Detect which cell encompasses the target text, then output its (X, Y) center coordinate. 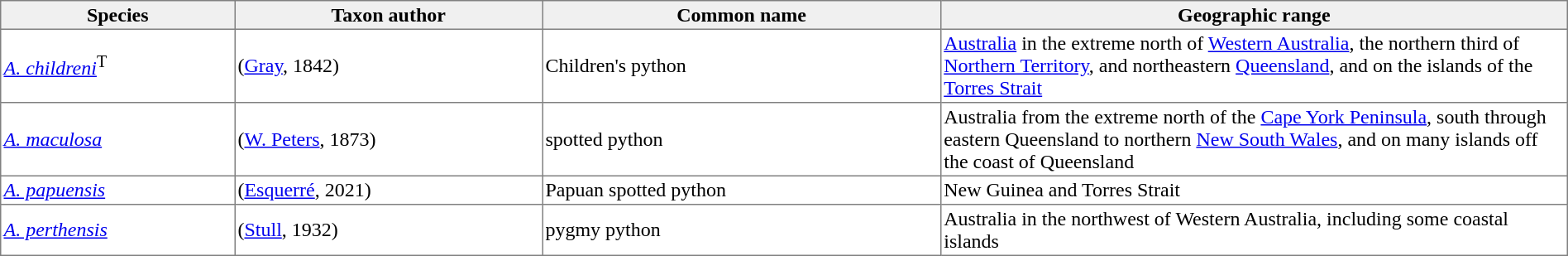
A. papuensis (117, 190)
A. childreniT (117, 65)
Australia in the northwest of Western Australia, including some coastal islands (1254, 230)
New Guinea and Torres Strait (1254, 190)
Common name (742, 15)
Children's python (742, 65)
pygmy python (742, 230)
(Gray, 1842) (389, 65)
Papuan spotted python (742, 190)
spotted python (742, 139)
A. perthensis (117, 230)
Geographic range (1254, 15)
Taxon author (389, 15)
A. maculosa (117, 139)
(W. Peters, 1873) (389, 139)
(Stull, 1932) (389, 230)
(Esquerré, 2021) (389, 190)
Species (117, 15)
